Search for the cell housing the specified text and yield its (x, y) center coordinate. 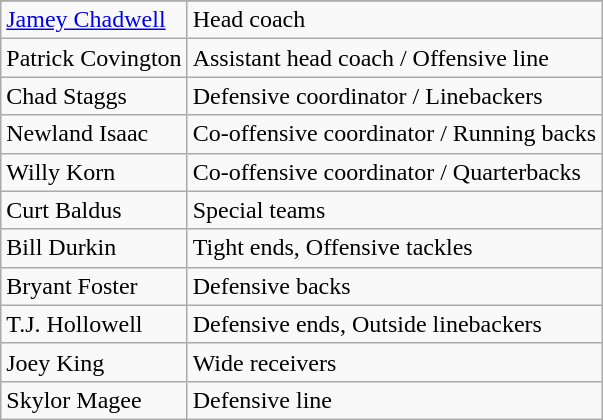
Special teams (394, 210)
Bill Durkin (94, 248)
Chad Staggs (94, 96)
T.J. Hollowell (94, 324)
Bryant Foster (94, 286)
Defensive backs (394, 286)
Curt Baldus (94, 210)
Defensive ends, Outside linebackers (394, 324)
Jamey Chadwell (94, 20)
Defensive line (394, 400)
Patrick Covington (94, 58)
Head coach (394, 20)
Wide receivers (394, 362)
Assistant head coach / Offensive line (394, 58)
Joey King (94, 362)
Skylor Magee (94, 400)
Defensive coordinator / Linebackers (394, 96)
Tight ends, Offensive tackles (394, 248)
Co-offensive coordinator / Running backs (394, 134)
Co-offensive coordinator / Quarterbacks (394, 172)
Newland Isaac (94, 134)
Willy Korn (94, 172)
